Extract the [X, Y] coordinate from the center of the cell holding the provided text.  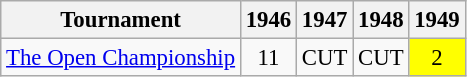
11 [268, 58]
Tournament [121, 20]
2 [437, 58]
1947 [325, 20]
1949 [437, 20]
1946 [268, 20]
1948 [381, 20]
The Open Championship [121, 58]
